Return [X, Y] of the center of cell containing provided text 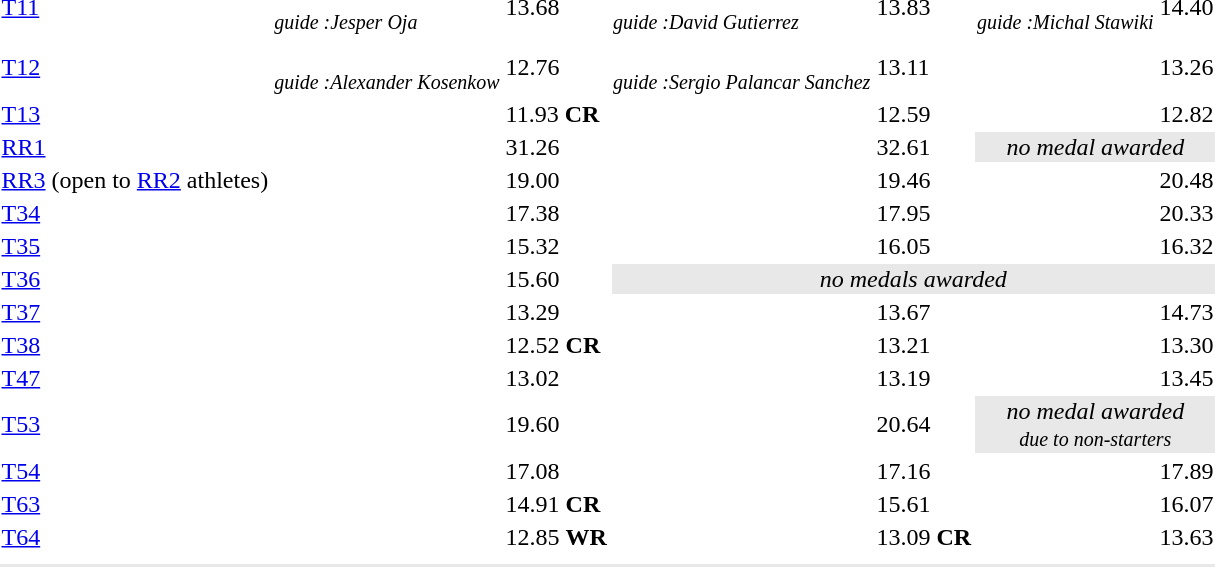
12.52 CR [556, 345]
T12 [135, 68]
RR1 [135, 147]
13.02 [556, 378]
no medals awarded [913, 279]
T47 [135, 378]
T63 [135, 504]
14.73 [1186, 312]
19.46 [924, 180]
20.48 [1186, 180]
15.32 [556, 246]
16.05 [924, 246]
guide :Sergio Palancar Sanchez [741, 68]
T64 [135, 537]
17.16 [924, 471]
T53 [135, 424]
12.82 [1186, 114]
T35 [135, 246]
13.30 [1186, 345]
13.21 [924, 345]
14.91 CR [556, 504]
20.64 [924, 424]
13.29 [556, 312]
11.93 CR [556, 114]
15.60 [556, 279]
32.61 [924, 147]
13.45 [1186, 378]
19.60 [556, 424]
13.67 [924, 312]
17.38 [556, 213]
T34 [135, 213]
31.26 [556, 147]
T38 [135, 345]
13.26 [1186, 68]
17.89 [1186, 471]
13.63 [1186, 537]
12.76 [556, 68]
16.07 [1186, 504]
T36 [135, 279]
12.59 [924, 114]
T13 [135, 114]
13.11 [924, 68]
13.09 CR [924, 537]
19.00 [556, 180]
15.61 [924, 504]
RR3 (open to RR2 athletes) [135, 180]
13.19 [924, 378]
17.08 [556, 471]
20.33 [1186, 213]
T54 [135, 471]
17.95 [924, 213]
guide :Alexander Kosenkow [387, 68]
12.85 WR [556, 537]
T37 [135, 312]
16.32 [1186, 246]
